Detect which cell encompasses the target text, then output its (X, Y) center coordinate. 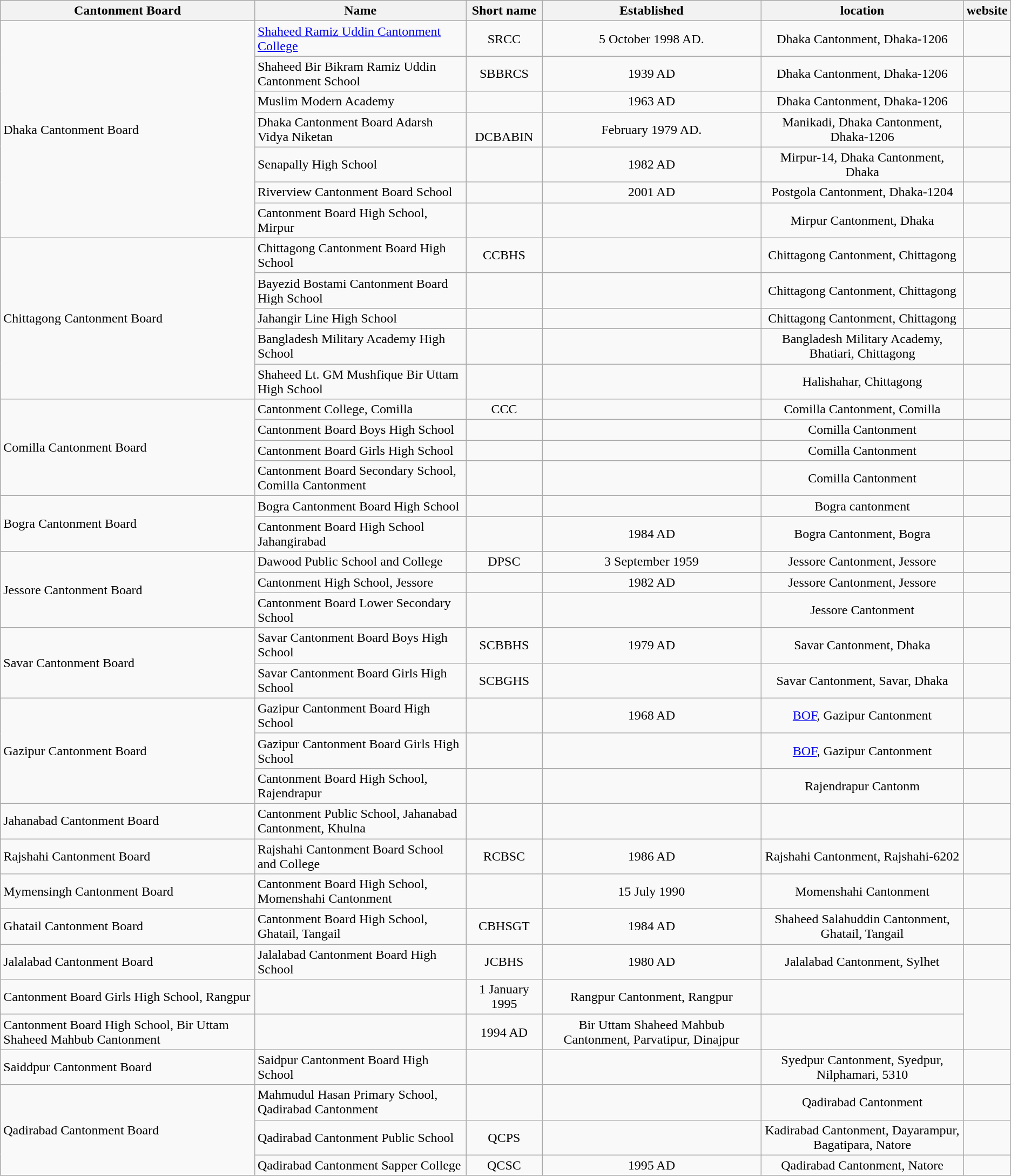
Cantonment Board (127, 11)
Senapally High School (360, 164)
Savar Cantonment, Dhaka (862, 645)
Savar Cantonment Board Boys High School (360, 645)
Gazipur Cantonment Board (127, 751)
RCBSC (504, 856)
Cantonment Board Boys High School (360, 430)
Savar Cantonment Board (127, 663)
Cantonment Board High School, Mirpur (360, 220)
Shaheed Ramiz Uddin Cantonment College (360, 39)
Qadirabad Cantonment, Natore (862, 1165)
Comilla Cantonment Board (127, 447)
5 October 1998 AD. (651, 39)
SCBBHS (504, 645)
Gazipur Cantonment Board High School (360, 715)
Mahmudul Hasan Primary School, Qadirabad Cantonment (360, 1102)
Cantonment Board High School, Rajendrapur (360, 785)
SBBRCS (504, 73)
Bogra Cantonment Board High School (360, 506)
Cantonment Board High School Jahangirabad (360, 534)
1 January 1995 (504, 997)
1963 AD (651, 102)
3 September 1959 (651, 562)
Bogra cantonment (862, 506)
Bangladesh Military Academy, Bhatiari, Chittagong (862, 346)
website (987, 11)
JCBHS (504, 962)
Cantonment Board Girls High School, Rangpur (127, 997)
Mirpur-14, Dhaka Cantonment, Dhaka (862, 164)
Ghatail Cantonment Board (127, 927)
Shaheed Salahuddin Cantonment, Ghatail, Tangail (862, 927)
Muslim Modern Academy (360, 102)
1939 AD (651, 73)
1994 AD (504, 1032)
Saiddpur Cantonment Board (127, 1067)
Cantonment Board Secondary School, Comilla Cantonment (360, 479)
Cantonment Public School, Jahanabad Cantonment, Khulna (360, 821)
Comilla Cantonment, Comilla (862, 409)
DPSC (504, 562)
Bogra Cantonment Board (127, 524)
Cantonment Board Lower Secondary School (360, 610)
Gazipur Cantonment Board Girls High School (360, 751)
Qadirabad Cantonment Public School (360, 1138)
Cantonment Board High School, Momenshahi Cantonment (360, 891)
CCBHS (504, 255)
Syedpur Cantonment, Syedpur, Nilphamari, 5310 (862, 1067)
February 1979 AD. (651, 130)
15 July 1990 (651, 891)
Rangpur Cantonment, Rangpur (651, 997)
Bir Uttam Shaheed Mahbub Cantonment, Parvatipur, Dinajpur (651, 1032)
1995 AD (651, 1165)
2001 AD (651, 192)
QCSC (504, 1165)
Savar Cantonment, Savar, Dhaka (862, 681)
Jalalabad Cantonment Board High School (360, 962)
Cantonment Board High School, Ghatail, Tangail (360, 927)
Mirpur Cantonment, Dhaka (862, 220)
Savar Cantonment Board Girls High School (360, 681)
Rajendrapur Cantonm (862, 785)
1968 AD (651, 715)
1986 AD (651, 856)
Dhaka Cantonment Board (127, 130)
CCC (504, 409)
Cantonment High School, Jessore (360, 582)
location (862, 11)
Shaheed Lt. GM Mushfique Bir Uttam High School (360, 381)
SCBGHS (504, 681)
Manikadi, Dhaka Cantonment, Dhaka-1206 (862, 130)
Rajshahi Cantonment, Rajshahi-6202 (862, 856)
DCBABIN (504, 130)
Jahanabad Cantonment Board (127, 821)
QCPS (504, 1138)
Qadirabad Cantonment Board (127, 1130)
Jessore Cantonment (862, 610)
Postgola Cantonment, Dhaka-1204 (862, 192)
Bangladesh Military Academy High School (360, 346)
Dhaka Cantonment Board Adarsh Vidya Niketan (360, 130)
CBHSGT (504, 927)
Cantonment Board Girls High School (360, 451)
Dawood Public School and College (360, 562)
Qadirabad Cantonment (862, 1102)
Kadirabad Cantonment, Dayarampur, Bagatipara, Natore (862, 1138)
Cantonment College, Comilla (360, 409)
Momenshahi Cantonment (862, 891)
Cantonment Board High School, Bir Uttam Shaheed Mahbub Cantonment (127, 1032)
Chittagong Cantonment Board High School (360, 255)
Qadirabad Cantonment Sapper College (360, 1165)
Short name (504, 11)
Jessore Cantonment Board (127, 590)
1980 AD (651, 962)
Jalalabad Cantonment Board (127, 962)
Rajshahi Cantonment Board (127, 856)
Riverview Cantonment Board School (360, 192)
Established (651, 11)
SRCC (504, 39)
Jalalabad Cantonment, Sylhet (862, 962)
Halishahar, Chittagong (862, 381)
1979 AD (651, 645)
Rajshahi Cantonment Board School and College (360, 856)
Chittagong Cantonment Board (127, 318)
Mymensingh Cantonment Board (127, 891)
Shaheed Bir Bikram Ramiz Uddin Cantonment School (360, 73)
Jahangir Line High School (360, 318)
Saidpur Cantonment Board High School (360, 1067)
Bogra Cantonment, Bogra (862, 534)
Name (360, 11)
Bayezid Bostami Cantonment Board High School (360, 291)
